Scan for the cell matching the given text and deliver its [X, Y] coordinate at center. 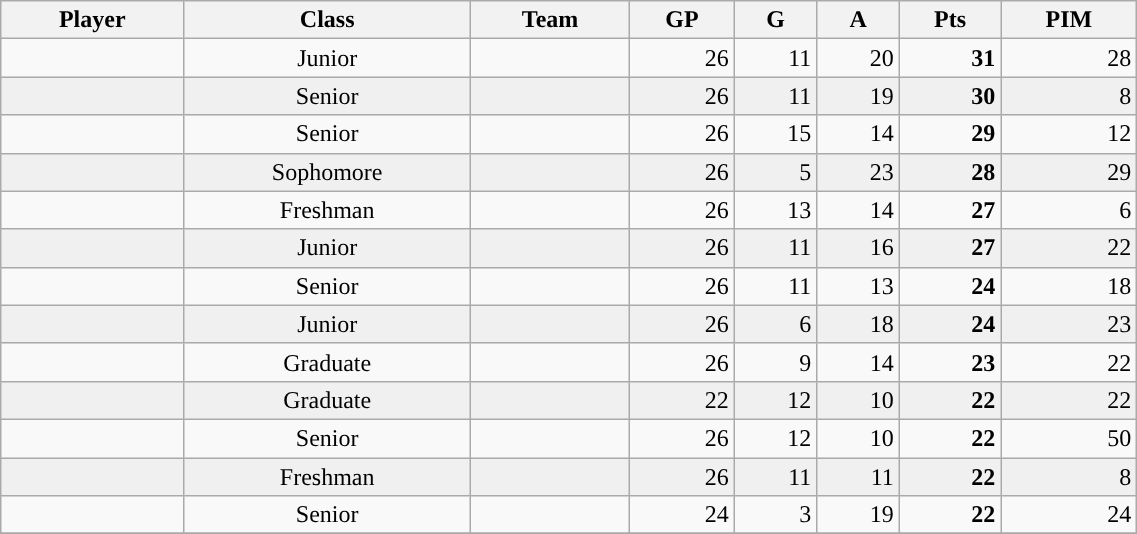
Pts [950, 20]
PIM [1069, 20]
A [858, 20]
GP [682, 20]
Team [550, 20]
Sophomore [328, 172]
5 [776, 172]
15 [776, 134]
Player [92, 20]
30 [950, 96]
G [776, 20]
9 [776, 362]
50 [1069, 438]
20 [858, 58]
16 [858, 248]
Class [328, 20]
31 [950, 58]
3 [776, 515]
